Scan for the cell matching the given text and deliver its (x, y) coordinate at center. 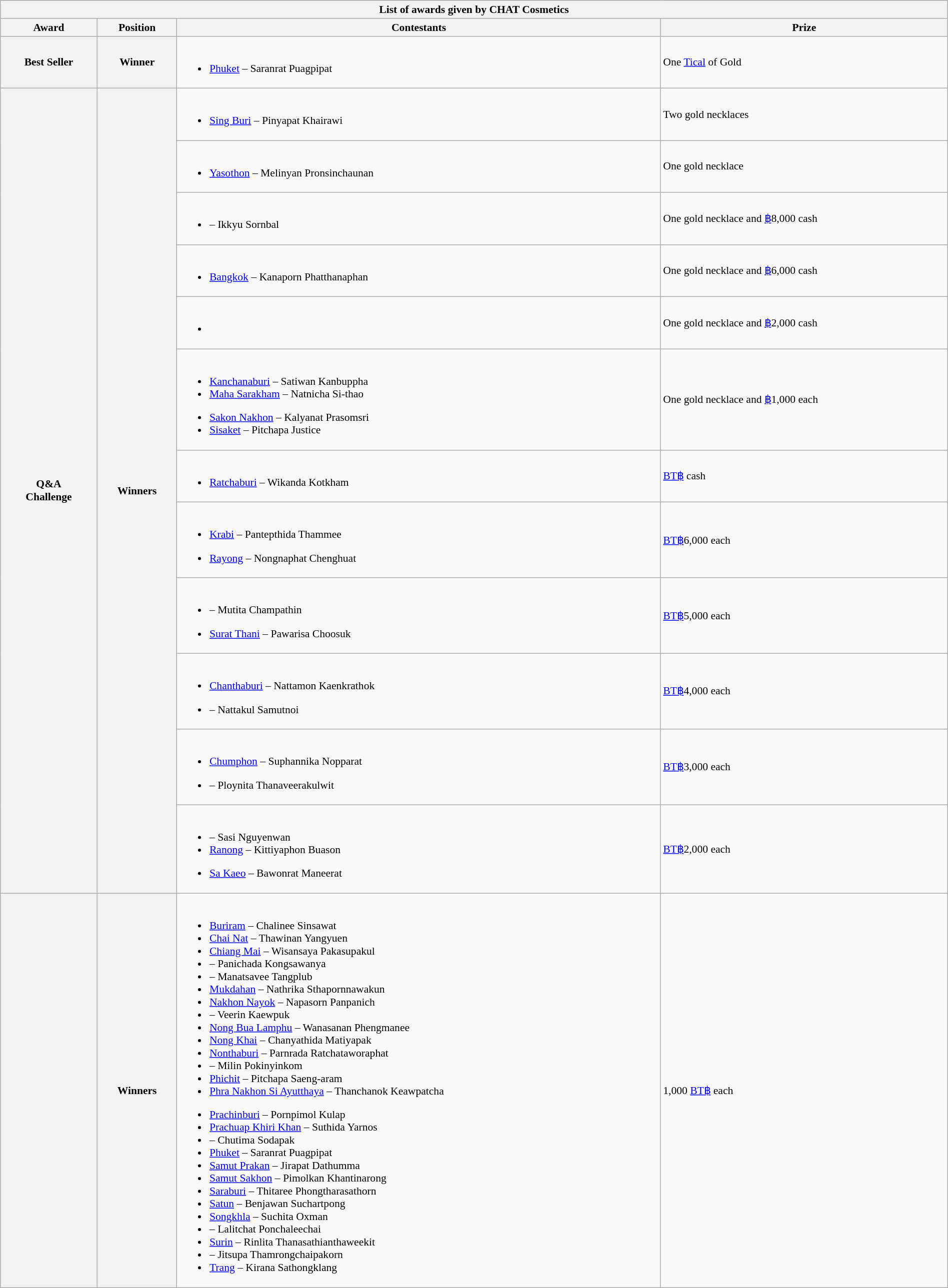
BT฿4,000 each (804, 692)
1,000 BT฿ each (804, 1091)
Sing Buri – Pinyapat Khairawi (419, 114)
BT฿ cash (804, 476)
One gold necklace and ฿6,000 cash (804, 271)
BT฿5,000 each (804, 616)
List of awards given by CHAT Cosmetics (474, 9)
Position (137, 27)
Chanthaburi – Nattamon Kaenkrathok – Nattakul Samutnoi (419, 692)
Krabi – Pantepthida ThammeeRayong – Nongnaphat Chenghuat (419, 540)
One gold necklace (804, 166)
Bangkok – Kanaporn Phatthanaphan (419, 271)
BT฿6,000 each (804, 540)
Contestants (419, 27)
Two gold necklaces (804, 114)
BT฿3,000 each (804, 767)
Ratchaburi – Wikanda Kotkham (419, 476)
Phuket – Saranrat Puagpipat (419, 62)
Chumphon – Suphannika Nopparat – Ploynita Thanaveerakulwit (419, 767)
One gold necklace and ฿1,000 each (804, 399)
Q&AChallenge (49, 491)
One Tical of Gold (804, 62)
Kanchanaburi – Satiwan KanbupphaMaha Sarakham – Natnicha Si-thaoSakon Nakhon – Kalyanat PrasomsriSisaket – Pitchapa Justice (419, 399)
BT฿2,000 each (804, 849)
Award (49, 27)
– Sasi NguyenwanRanong – Kittiyaphon BuasonSa Kaeo – Bawonrat Maneerat (419, 849)
Yasothon – Melinyan Pronsinchaunan (419, 166)
Best Seller (49, 62)
Winner (137, 62)
– Ikkyu Sornbal (419, 218)
– Mutita ChampathinSurat Thani – Pawarisa Choosuk (419, 616)
One gold necklace and ฿2,000 cash (804, 323)
Prize (804, 27)
One gold necklace and ฿8,000 cash (804, 218)
